Scan for the cell matching the given text and deliver its [x, y] coordinate at center. 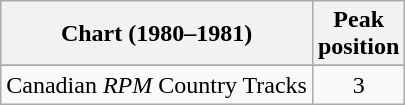
Peakposition [358, 34]
Canadian RPM Country Tracks [157, 85]
3 [358, 85]
Chart (1980–1981) [157, 34]
